Locate the cell with the specified text and output its [X, Y] center coordinate. 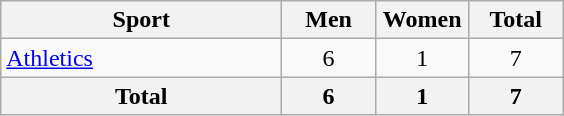
Men [329, 20]
Women [422, 20]
Athletics [142, 58]
Sport [142, 20]
